Identify which cell holds the provided text, then report its [X, Y] central coordinate. 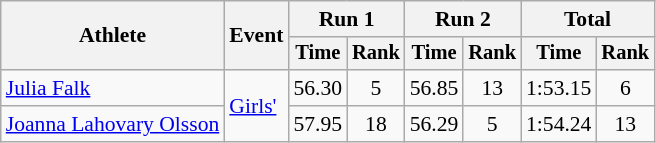
Athlete [113, 36]
56.85 [434, 88]
Run 1 [346, 19]
Julia Falk [113, 88]
56.30 [318, 88]
Event [256, 36]
Total [588, 19]
1:53.15 [558, 88]
56.29 [434, 124]
6 [625, 88]
Girls' [256, 106]
1:54.24 [558, 124]
18 [376, 124]
Run 2 [463, 19]
57.95 [318, 124]
Joanna Lahovary Olsson [113, 124]
